Provide the (x, y) coordinate of the cell's center where the given text is located.  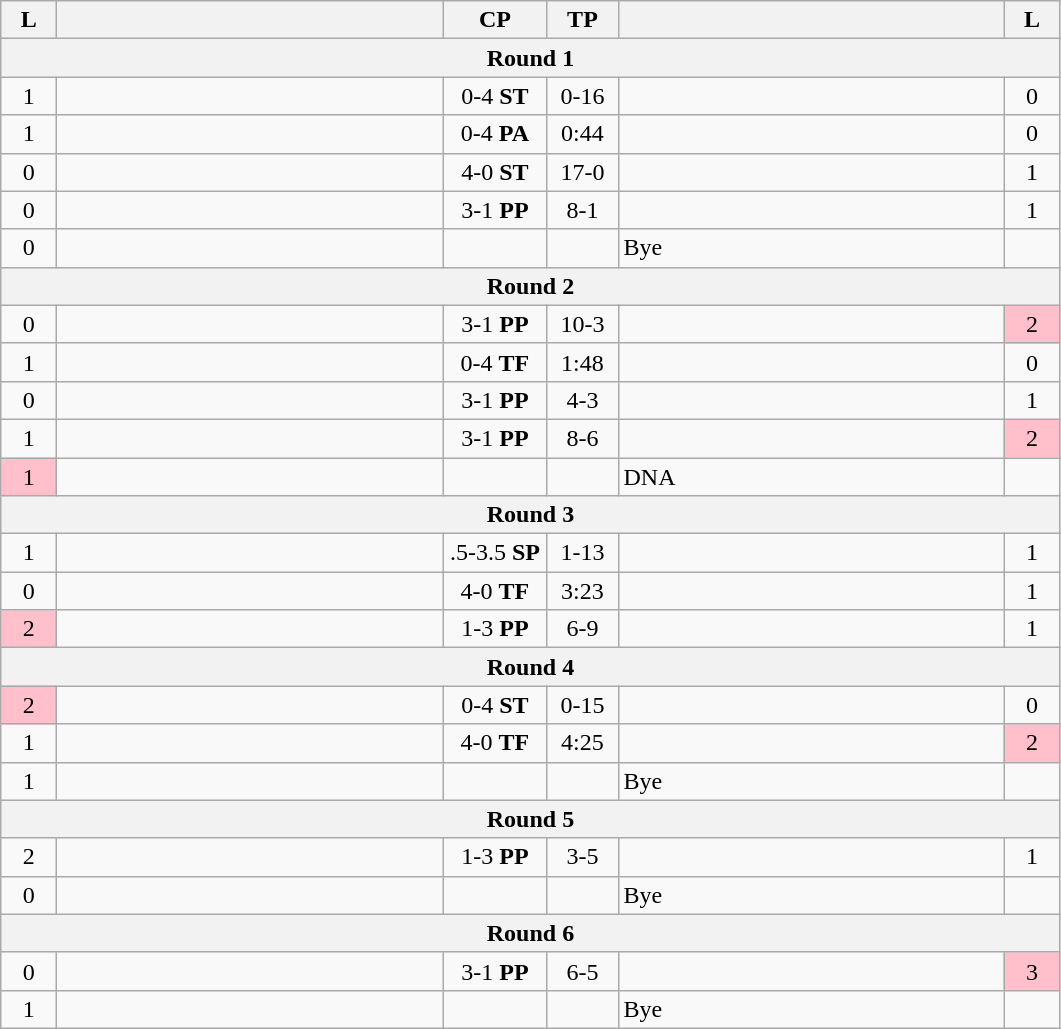
4:25 (582, 743)
Round 1 (530, 58)
1:48 (582, 362)
Round 6 (530, 933)
.5-3.5 SP (495, 553)
DNA (811, 477)
4-3 (582, 400)
3:23 (582, 591)
3 (1032, 971)
6-5 (582, 971)
Round 2 (530, 286)
17-0 (582, 172)
6-9 (582, 629)
0-4 TF (495, 362)
8-1 (582, 210)
3-5 (582, 857)
0-16 (582, 96)
0:44 (582, 134)
Round 5 (530, 819)
Round 4 (530, 667)
TP (582, 20)
4-0 ST (495, 172)
10-3 (582, 324)
0-4 PA (495, 134)
Round 3 (530, 515)
1-13 (582, 553)
CP (495, 20)
8-6 (582, 438)
0-15 (582, 705)
